Extract the (X, Y) coordinate from the center of the cell holding the provided text.  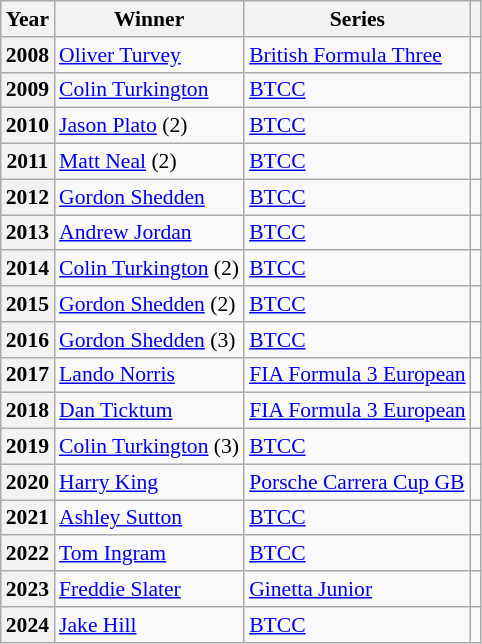
2018 (28, 411)
2011 (28, 162)
Year (28, 19)
Winner (149, 19)
Dan Ticktum (149, 411)
Oliver Turvey (149, 55)
Gordon Shedden (3) (149, 340)
2015 (28, 304)
British Formula Three (358, 55)
2014 (28, 269)
Andrew Jordan (149, 233)
Colin Turkington (2) (149, 269)
Ginetta Junior (358, 589)
2020 (28, 482)
Colin Turkington (3) (149, 447)
Harry King (149, 482)
2009 (28, 90)
Colin Turkington (149, 90)
Gordon Shedden (149, 197)
Jake Hill (149, 625)
2021 (28, 518)
2008 (28, 55)
Series (358, 19)
2022 (28, 554)
Ashley Sutton (149, 518)
Porsche Carrera Cup GB (358, 482)
2024 (28, 625)
2017 (28, 375)
Gordon Shedden (2) (149, 304)
Lando Norris (149, 375)
Tom Ingram (149, 554)
Freddie Slater (149, 589)
Jason Plato (2) (149, 126)
2010 (28, 126)
2019 (28, 447)
Matt Neal (2) (149, 162)
2012 (28, 197)
2016 (28, 340)
2023 (28, 589)
2013 (28, 233)
